Find where the given text appears and provide that cell's center as (x, y) coordinate. 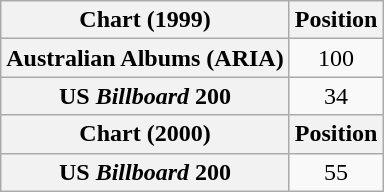
100 (336, 58)
Australian Albums (ARIA) (145, 58)
34 (336, 96)
Chart (1999) (145, 20)
Chart (2000) (145, 134)
55 (336, 172)
